Find where the given text appears and provide that cell's center as (X, Y) coordinate. 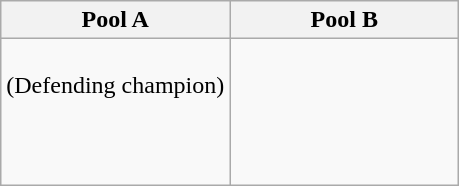
Pool B (344, 20)
Pool A (116, 20)
(Defending champion) (116, 112)
